Find where the given text appears and provide that cell's center as [X, Y] coordinate. 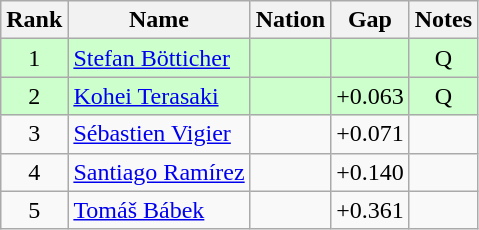
Kohei Terasaki [159, 96]
2 [34, 96]
Tomáš Bábek [159, 210]
Santiago Ramírez [159, 172]
Stefan Bötticher [159, 58]
+0.071 [370, 134]
Gap [370, 20]
Rank [34, 20]
Sébastien Vigier [159, 134]
1 [34, 58]
4 [34, 172]
5 [34, 210]
+0.140 [370, 172]
Name [159, 20]
Nation [290, 20]
+0.063 [370, 96]
3 [34, 134]
Notes [443, 20]
+0.361 [370, 210]
